Pinpoint the cell where the given text exists, returning its (x, y) midpoint coordinate. 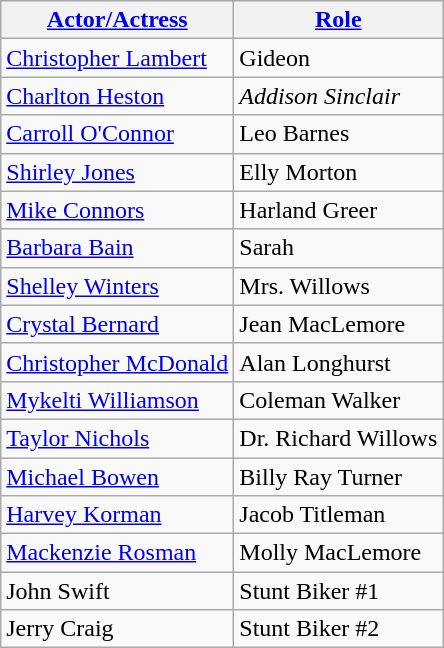
Harland Greer (338, 210)
Carroll O'Connor (118, 134)
Sarah (338, 248)
Barbara Bain (118, 248)
Molly MacLemore (338, 553)
Stunt Biker #1 (338, 591)
Jerry Craig (118, 629)
Elly Morton (338, 172)
Dr. Richard Willows (338, 438)
Christopher McDonald (118, 362)
Mykelti Williamson (118, 400)
Jean MacLemore (338, 324)
Mike Connors (118, 210)
Shirley Jones (118, 172)
Alan Longhurst (338, 362)
Role (338, 20)
John Swift (118, 591)
Stunt Biker #2 (338, 629)
Crystal Bernard (118, 324)
Shelley Winters (118, 286)
Actor/Actress (118, 20)
Mackenzie Rosman (118, 553)
Taylor Nichols (118, 438)
Christopher Lambert (118, 58)
Mrs. Willows (338, 286)
Jacob Titleman (338, 515)
Billy Ray Turner (338, 477)
Harvey Korman (118, 515)
Addison Sinclair (338, 96)
Coleman Walker (338, 400)
Gideon (338, 58)
Charlton Heston (118, 96)
Leo Barnes (338, 134)
Michael Bowen (118, 477)
